Extract the (x, y) coordinate from the center of the cell holding the provided text.  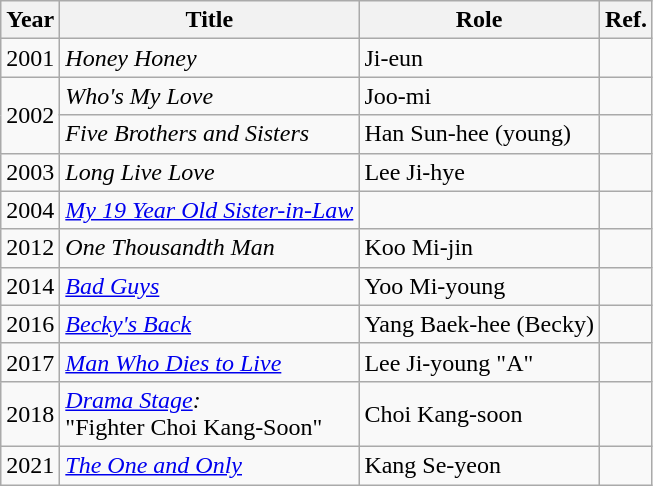
Role (480, 20)
The One and Only (210, 465)
Long Live Love (210, 172)
2002 (30, 115)
Lee Ji-young "A" (480, 362)
Joo-mi (480, 96)
2003 (30, 172)
Five Brothers and Sisters (210, 134)
Man Who Dies to Live (210, 362)
2004 (30, 210)
2014 (30, 286)
Ji-eun (480, 58)
Koo Mi-jin (480, 248)
2017 (30, 362)
Year (30, 20)
Becky's Back (210, 324)
Ref. (626, 20)
Honey Honey (210, 58)
One Thousandth Man (210, 248)
Who's My Love (210, 96)
Choi Kang-soon (480, 414)
Yoo Mi-young (480, 286)
Kang Se-yeon (480, 465)
Han Sun-hee (young) (480, 134)
2012 (30, 248)
Yang Baek-hee (Becky) (480, 324)
2021 (30, 465)
2016 (30, 324)
Lee Ji-hye (480, 172)
Title (210, 20)
2001 (30, 58)
Drama Stage:"Fighter Choi Kang-Soon" (210, 414)
Bad Guys (210, 286)
2018 (30, 414)
My 19 Year Old Sister-in-Law (210, 210)
